Extract the (x, y) coordinate from the center of the cell holding the provided text.  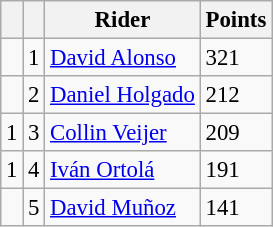
Iván Ortolá (122, 170)
Collin Veijer (122, 133)
212 (236, 95)
321 (236, 58)
191 (236, 170)
4 (34, 170)
David Muñoz (122, 208)
Points (236, 20)
Daniel Holgado (122, 95)
5 (34, 208)
141 (236, 208)
David Alonso (122, 58)
Rider (122, 20)
2 (34, 95)
3 (34, 133)
209 (236, 133)
